Find where the given text appears and provide that cell's center as (X, Y) coordinate. 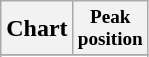
Chart (37, 28)
Peakposition (110, 28)
